Extract the [x, y] coordinate from the center of the cell holding the provided text.  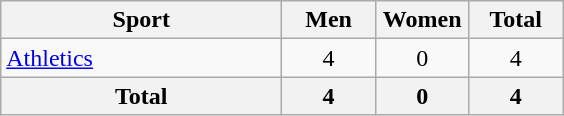
Men [329, 20]
Sport [142, 20]
Women [422, 20]
Athletics [142, 58]
